From the cell containing the given text, extract its center point as [X, Y] coordinate. 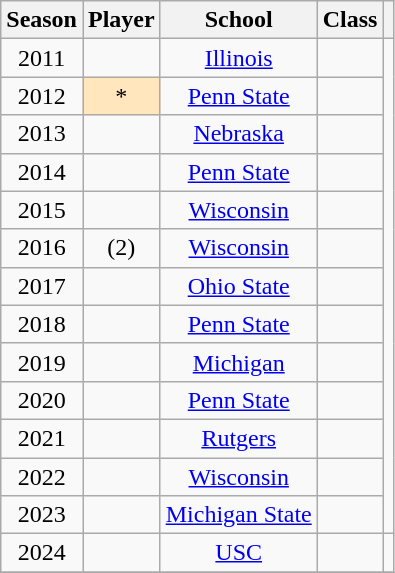
Illinois [238, 58]
(2) [121, 248]
USC [238, 553]
2018 [42, 324]
2019 [42, 362]
Michigan State [238, 515]
2014 [42, 172]
2017 [42, 286]
Class [350, 20]
2016 [42, 248]
2013 [42, 134]
Michigan [238, 362]
2012 [42, 96]
2021 [42, 438]
2022 [42, 477]
2011 [42, 58]
Nebraska [238, 134]
2023 [42, 515]
2024 [42, 553]
Player [121, 20]
2015 [42, 210]
2020 [42, 400]
* [121, 96]
School [238, 20]
Ohio State [238, 286]
Rutgers [238, 438]
Season [42, 20]
